Detect which cell encompasses the target text, then output its [X, Y] center coordinate. 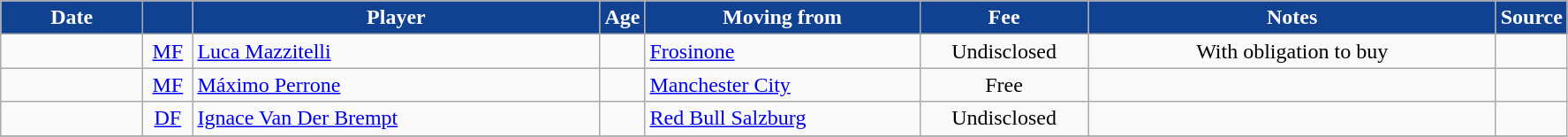
Free [1004, 85]
Frosinone [783, 51]
Age [622, 18]
Máximo Perrone [396, 85]
DF [168, 118]
Fee [1004, 18]
Date [72, 18]
Red Bull Salzburg [783, 118]
Luca Mazzitelli [396, 51]
Player [396, 18]
Source [1532, 18]
Ignace Van Der Brempt [396, 118]
With obligation to buy [1292, 51]
Notes [1292, 18]
Moving from [783, 18]
Manchester City [783, 85]
